Extract the (x, y) coordinate from the center of the cell holding the provided text.  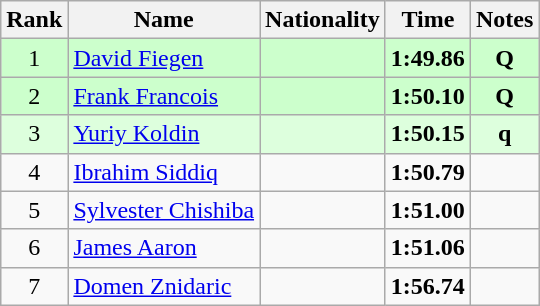
1:51.00 (428, 210)
Frank Francois (164, 96)
David Fiegen (164, 58)
3 (34, 134)
Domen Znidaric (164, 286)
6 (34, 248)
Yuriy Koldin (164, 134)
5 (34, 210)
q (504, 134)
Nationality (323, 20)
1:51.06 (428, 248)
1 (34, 58)
Rank (34, 20)
Sylvester Chishiba (164, 210)
1:49.86 (428, 58)
Ibrahim Siddiq (164, 172)
7 (34, 286)
1:50.10 (428, 96)
2 (34, 96)
Name (164, 20)
4 (34, 172)
1:50.15 (428, 134)
James Aaron (164, 248)
Time (428, 20)
1:56.74 (428, 286)
1:50.79 (428, 172)
Notes (504, 20)
